Provide the (x, y) coordinate of the cell's center where the given text is located.  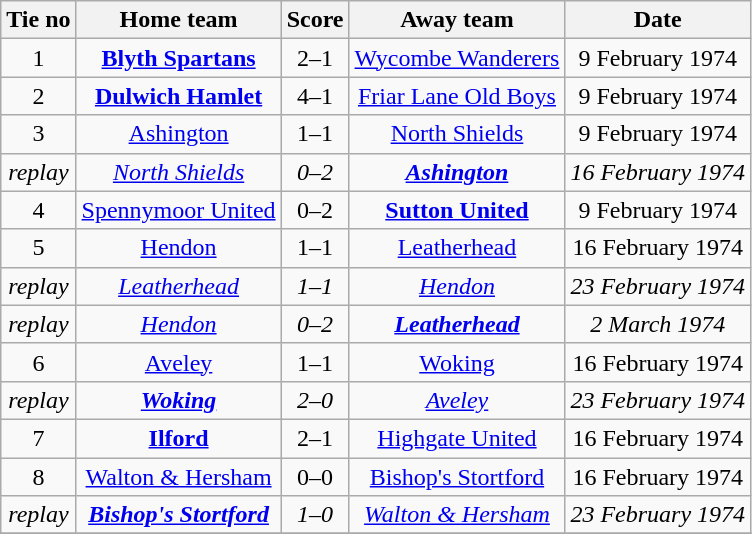
Tie no (38, 20)
8 (38, 477)
2 (38, 96)
Dulwich Hamlet (178, 96)
1 (38, 58)
Wycombe Wanderers (457, 58)
0–0 (315, 477)
Home team (178, 20)
Spennymoor United (178, 210)
5 (38, 248)
6 (38, 362)
Blyth Spartans (178, 58)
7 (38, 438)
Sutton United (457, 210)
1–0 (315, 515)
Away team (457, 20)
4 (38, 210)
2–0 (315, 400)
Highgate United (457, 438)
3 (38, 134)
Ilford (178, 438)
2 March 1974 (658, 324)
Friar Lane Old Boys (457, 96)
Score (315, 20)
4–1 (315, 96)
Date (658, 20)
